Find where the given text appears and provide that cell's center as (x, y) coordinate. 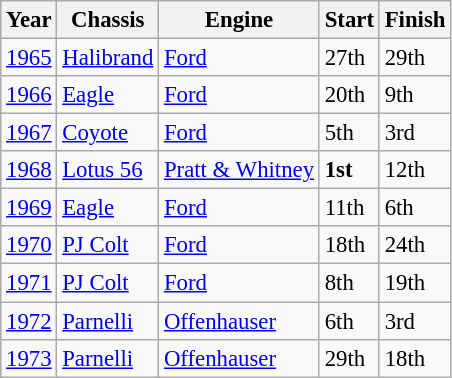
11th (349, 208)
Chassis (108, 20)
Finish (414, 20)
Coyote (108, 133)
1965 (29, 58)
20th (349, 95)
12th (414, 170)
1967 (29, 133)
Halibrand (108, 58)
Pratt & Whitney (240, 170)
1969 (29, 208)
Engine (240, 20)
Start (349, 20)
1972 (29, 321)
Year (29, 20)
27th (349, 58)
24th (414, 245)
1966 (29, 95)
1968 (29, 170)
1st (349, 170)
9th (414, 95)
1970 (29, 245)
1971 (29, 283)
1973 (29, 358)
5th (349, 133)
Lotus 56 (108, 170)
19th (414, 283)
8th (349, 283)
